Locate the cell with the specified text and output its (x, y) center coordinate. 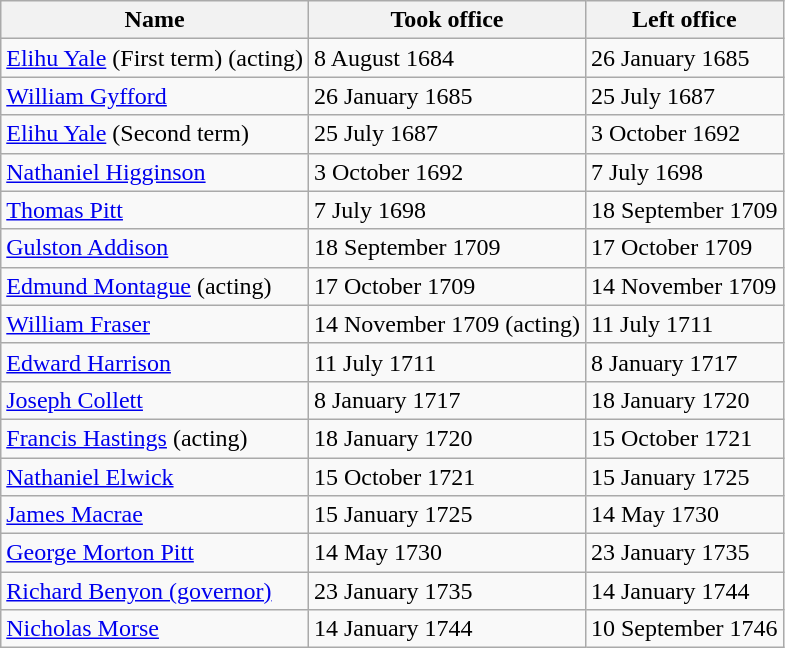
Joseph Collett (155, 400)
Name (155, 20)
Richard Benyon (governor) (155, 591)
Left office (684, 20)
10 September 1746 (684, 629)
8 August 1684 (446, 58)
Nicholas Morse (155, 629)
Elihu Yale (First term) (acting) (155, 58)
Francis Hastings (acting) (155, 438)
Edward Harrison (155, 362)
George Morton Pitt (155, 553)
14 November 1709 (684, 286)
Elihu Yale (Second term) (155, 134)
William Fraser (155, 324)
Edmund Montague (acting) (155, 286)
James Macrae (155, 515)
Gulston Addison (155, 248)
14 November 1709 (acting) (446, 324)
Nathaniel Elwick (155, 477)
William Gyfford (155, 96)
Nathaniel Higginson (155, 172)
Thomas Pitt (155, 210)
Took office (446, 20)
